Return the [x, y] coordinate for the center point of the cell that contains the specified text.  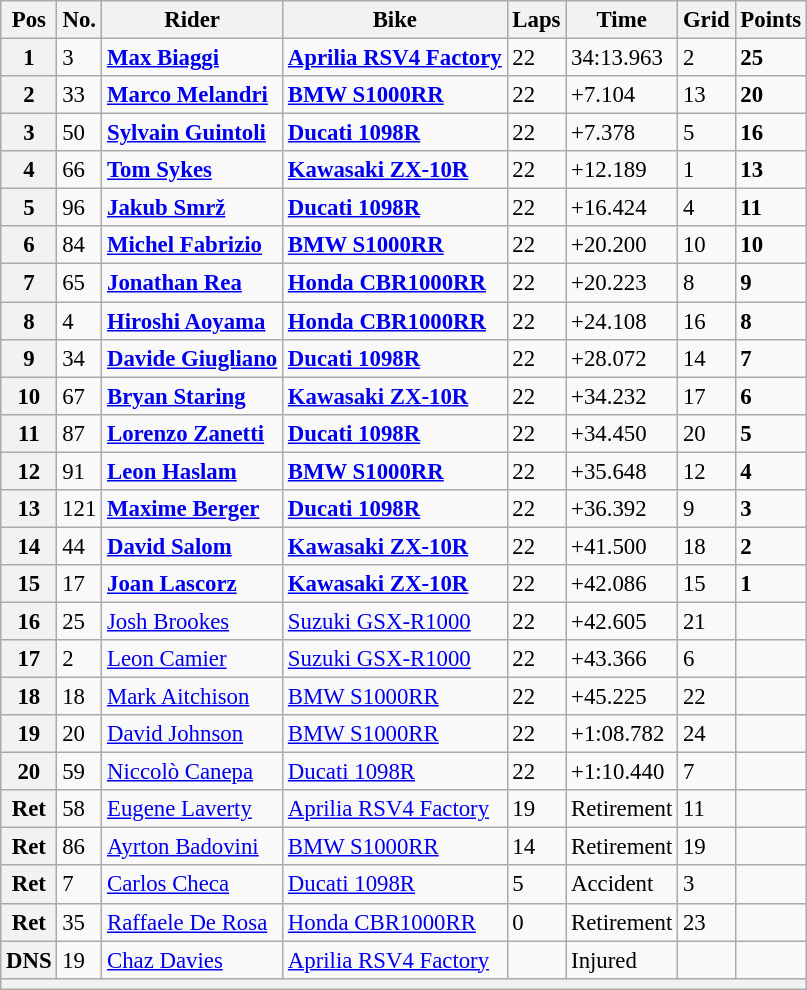
35 [80, 922]
Maxime Berger [192, 509]
+7.104 [622, 95]
50 [80, 133]
Max Biaggi [192, 58]
Time [622, 20]
Michel Fabrizio [192, 245]
Jonathan Rea [192, 283]
Josh Brookes [192, 621]
67 [80, 396]
Joan Lascorz [192, 584]
+41.500 [622, 546]
David Salom [192, 546]
+20.200 [622, 245]
David Johnson [192, 734]
Chaz Davies [192, 960]
+7.378 [622, 133]
Bike [395, 20]
+12.189 [622, 170]
Mark Aitchison [192, 697]
0 [536, 922]
59 [80, 772]
Hiroshi Aoyama [192, 321]
No. [80, 20]
+42.605 [622, 621]
+1:08.782 [622, 734]
+42.086 [622, 584]
Carlos Checa [192, 885]
Accident [622, 885]
Davide Giugliano [192, 358]
86 [80, 847]
+36.392 [622, 509]
Niccolò Canepa [192, 772]
21 [706, 621]
33 [80, 95]
DNS [29, 960]
Injured [622, 960]
87 [80, 433]
+34.450 [622, 433]
23 [706, 922]
+28.072 [622, 358]
34 [80, 358]
58 [80, 809]
96 [80, 208]
+1:10.440 [622, 772]
Eugene Laverty [192, 809]
Tom Sykes [192, 170]
34:13.963 [622, 58]
Bryan Staring [192, 396]
Leon Haslam [192, 471]
Rider [192, 20]
+43.366 [622, 659]
65 [80, 283]
+35.648 [622, 471]
+45.225 [622, 697]
+34.232 [622, 396]
Jakub Smrž [192, 208]
+20.223 [622, 283]
91 [80, 471]
Grid [706, 20]
66 [80, 170]
Lorenzo Zanetti [192, 433]
Leon Camier [192, 659]
Sylvain Guintoli [192, 133]
Points [770, 20]
84 [80, 245]
+16.424 [622, 208]
Pos [29, 20]
44 [80, 546]
24 [706, 734]
+24.108 [622, 321]
Marco Melandri [192, 95]
Laps [536, 20]
Raffaele De Rosa [192, 922]
121 [80, 509]
Ayrton Badovini [192, 847]
